Extract the (x, y) coordinate from the center of the cell holding the provided text.  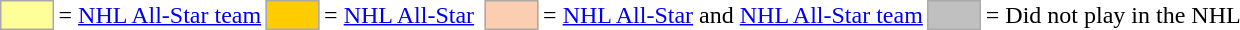
= NHL All-Star team (160, 15)
= NHL All-Star (400, 15)
= NHL All-Star and NHL All-Star team (734, 15)
